Identify which cell holds the provided text, then report its (x, y) central coordinate. 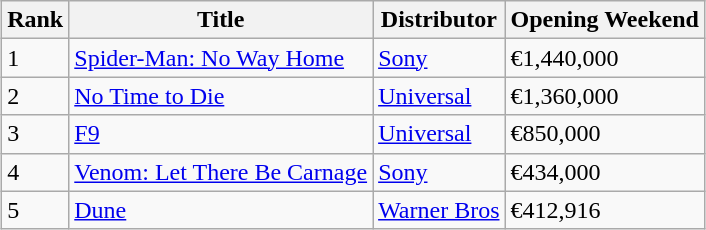
2 (36, 96)
€434,000 (604, 172)
Distributor (439, 20)
No Time to Die (221, 96)
€1,360,000 (604, 96)
€850,000 (604, 134)
4 (36, 172)
Warner Bros (439, 210)
Title (221, 20)
5 (36, 210)
€412,916 (604, 210)
Venom: Let There Be Carnage (221, 172)
3 (36, 134)
Spider-Man: No Way Home (221, 58)
Dune (221, 210)
F9 (221, 134)
Opening Weekend (604, 20)
Rank (36, 20)
€1,440,000 (604, 58)
1 (36, 58)
